From the cell containing the given text, extract its center point as (X, Y) coordinate. 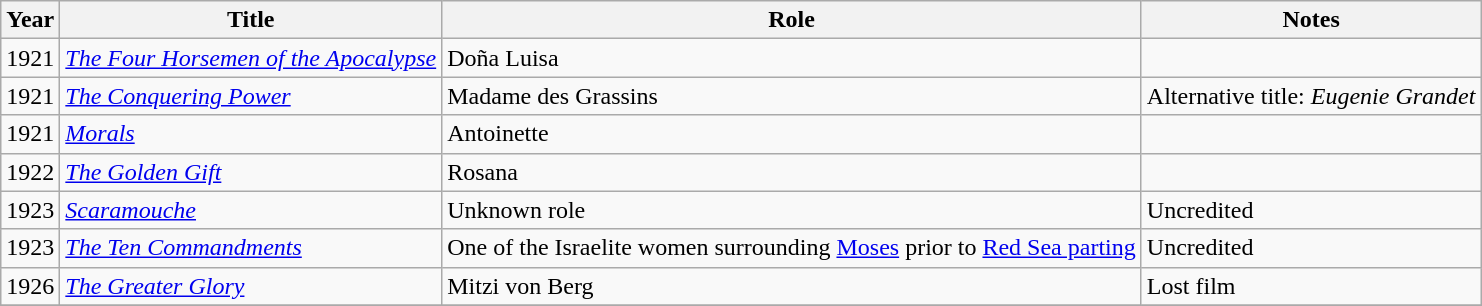
Unknown role (792, 210)
One of the Israelite women surrounding Moses prior to Red Sea parting (792, 248)
Title (251, 20)
The Ten Commandments (251, 248)
Lost film (1311, 286)
The Four Horsemen of the Apocalypse (251, 58)
Morals (251, 134)
Alternative title: Eugenie Grandet (1311, 96)
Antoinette (792, 134)
The Golden Gift (251, 172)
Doña Luisa (792, 58)
Rosana (792, 172)
Year (30, 20)
1922 (30, 172)
1926 (30, 286)
Mitzi von Berg (792, 286)
The Conquering Power (251, 96)
The Greater Glory (251, 286)
Scaramouche (251, 210)
Notes (1311, 20)
Madame des Grassins (792, 96)
Role (792, 20)
